From the cell containing the given text, extract its center point as (x, y) coordinate. 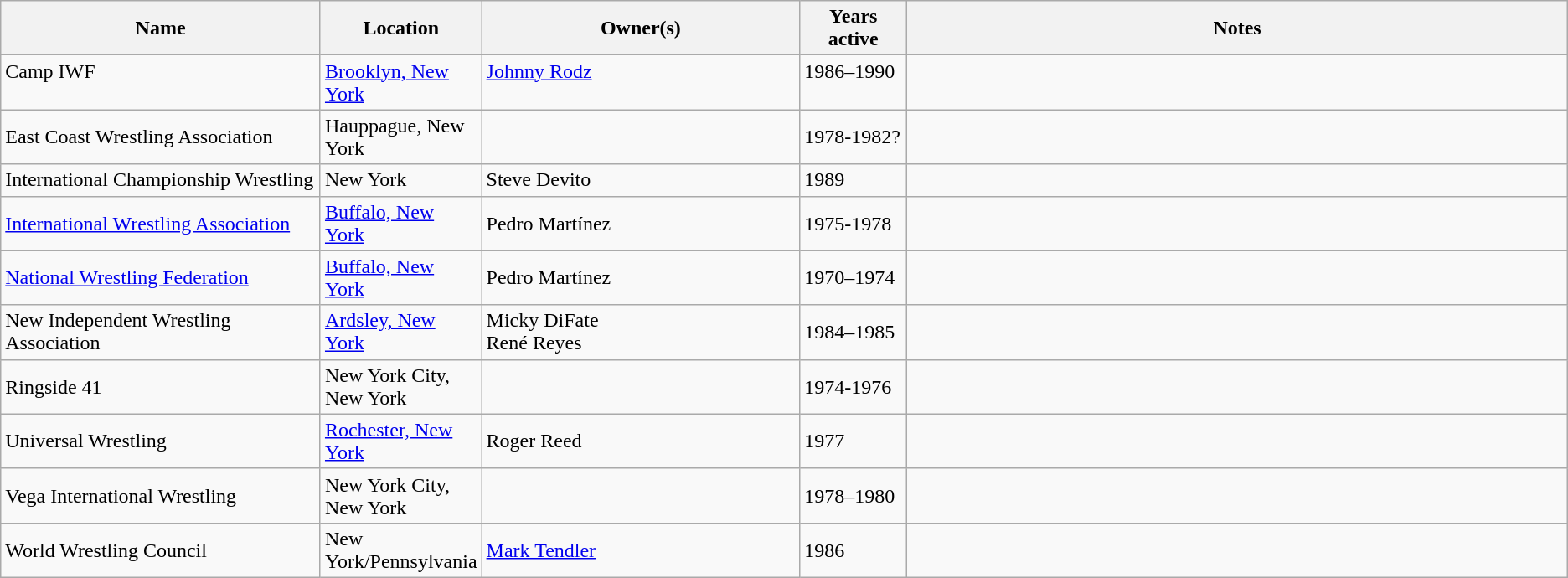
Micky DiFateRené Reyes (641, 332)
Steve Devito (641, 180)
New Independent Wrestling Association (161, 332)
Vega International Wrestling (161, 496)
1984–1985 (854, 332)
Notes (1237, 28)
Roger Reed (641, 441)
Ardsley, New York (400, 332)
International Wrestling Association (161, 223)
1974-1976 (854, 387)
Hauppague, New York (400, 137)
1977 (854, 441)
Brooklyn, New York (400, 82)
Name (161, 28)
1978–1980 (854, 496)
East Coast Wrestling Association (161, 137)
New York/Pennsylvania (400, 550)
Years active (854, 28)
Rochester, New York (400, 441)
Owner(s) (641, 28)
Camp IWF (161, 82)
Ringside 41 (161, 387)
World Wrestling Council (161, 550)
1989 (854, 180)
Location (400, 28)
New York (400, 180)
1975-1978 (854, 223)
Mark Tendler (641, 550)
International Championship Wrestling (161, 180)
1986–1990 (854, 82)
Universal Wrestling (161, 441)
National Wrestling Federation (161, 278)
1986 (854, 550)
1970–1974 (854, 278)
1978-1982? (854, 137)
Johnny Rodz (641, 82)
